Find where the given text appears and provide that cell's center as [X, Y] coordinate. 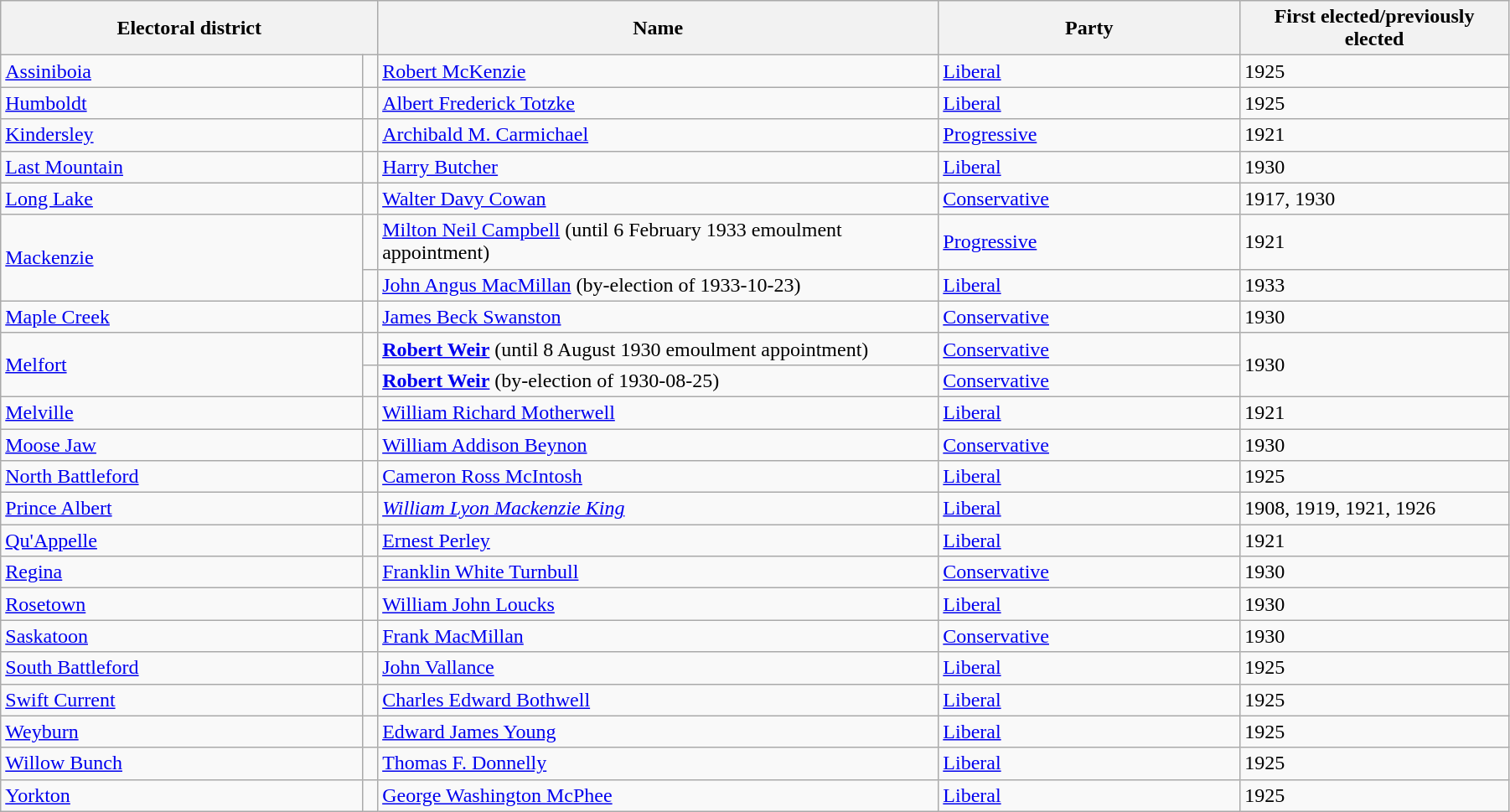
William Richard Motherwell [659, 412]
John Vallance [659, 668]
Harry Butcher [659, 167]
Franklin White Turnbull [659, 572]
Willow Bunch [182, 763]
Walter Davy Cowan [659, 199]
Albert Frederick Totzke [659, 103]
William Addison Beynon [659, 445]
North Battleford [182, 477]
William John Loucks [659, 604]
Kindersley [182, 135]
Qu'Appelle [182, 540]
Robert McKenzie [659, 71]
Humboldt [182, 103]
Archibald M. Carmichael [659, 135]
James Beck Swanston [659, 317]
1933 [1374, 285]
Electoral district [189, 28]
Regina [182, 572]
1908, 1919, 1921, 1926 [1374, 509]
Last Mountain [182, 167]
Edward James Young [659, 732]
George Washington McPhee [659, 795]
Yorkton [182, 795]
South Battleford [182, 668]
William Lyon Mackenzie King [659, 509]
Mackenzie [182, 258]
Thomas F. Donnelly [659, 763]
Robert Weir (by-election of 1930-08-25) [659, 380]
Melfort [182, 365]
Melville [182, 412]
Party [1089, 28]
Moose Jaw [182, 445]
Ernest Perley [659, 540]
Saskatoon [182, 636]
1917, 1930 [1374, 199]
Name [659, 28]
Cameron Ross McIntosh [659, 477]
Frank MacMillan [659, 636]
John Angus MacMillan (by-election of 1933-10-23) [659, 285]
Swift Current [182, 700]
Maple Creek [182, 317]
Charles Edward Bothwell [659, 700]
First elected/previously elected [1374, 28]
Milton Neil Campbell (until 6 February 1933 emoulment appointment) [659, 241]
Robert Weir (until 8 August 1930 emoulment appointment) [659, 349]
Weyburn [182, 732]
Long Lake [182, 199]
Rosetown [182, 604]
Prince Albert [182, 509]
Assiniboia [182, 71]
